Extract the (X, Y) coordinate from the center of the cell holding the provided text.  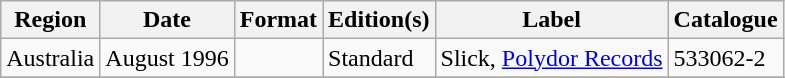
Format (278, 20)
Date (167, 20)
Standard (379, 58)
Australia (50, 58)
Slick, Polydor Records (552, 58)
Catalogue (726, 20)
533062-2 (726, 58)
Region (50, 20)
Label (552, 20)
August 1996 (167, 58)
Edition(s) (379, 20)
